Scan for the cell matching the given text and deliver its [x, y] coordinate at center. 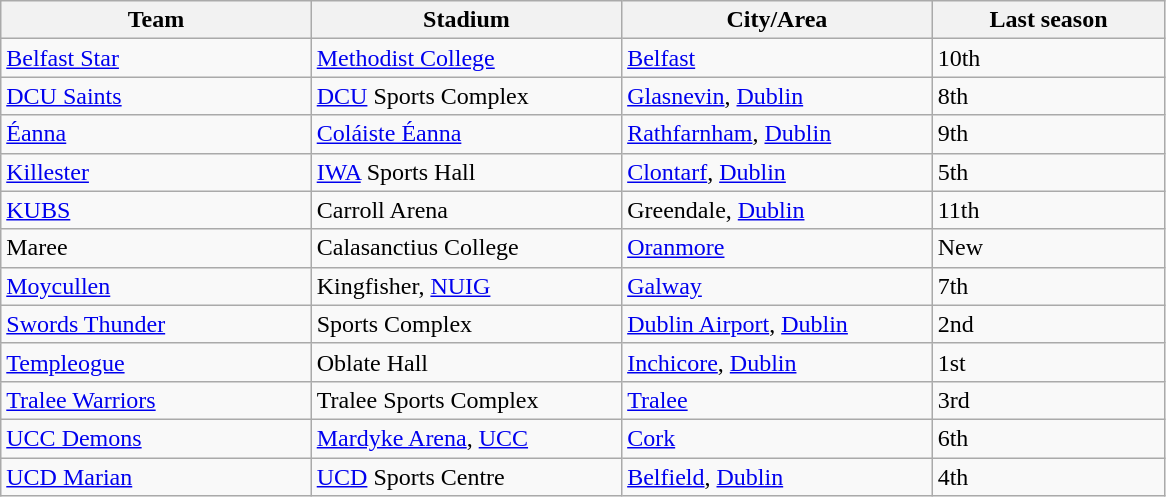
1st [1048, 362]
Belfast [777, 58]
Cork [777, 438]
Inchicore, Dublin [777, 362]
Dublin Airport, Dublin [777, 324]
New [1048, 248]
Mardyke Arena, UCC [466, 438]
Greendale, Dublin [777, 210]
6th [1048, 438]
Swords Thunder [156, 324]
UCC Demons [156, 438]
Team [156, 20]
Sports Complex [466, 324]
KUBS [156, 210]
Tralee [777, 400]
Templeogue [156, 362]
9th [1048, 134]
Oblate Hall [466, 362]
City/Area [777, 20]
Stadium [466, 20]
Calasanctius College [466, 248]
Tralee Warriors [156, 400]
Killester [156, 172]
Carroll Arena [466, 210]
Belfield, Dublin [777, 477]
DCU Saints [156, 96]
DCU Sports Complex [466, 96]
3rd [1048, 400]
Methodist College [466, 58]
Belfast Star [156, 58]
Rathfarnham, Dublin [777, 134]
4th [1048, 477]
UCD Sports Centre [466, 477]
Maree [156, 248]
Clontarf, Dublin [777, 172]
Kingfisher, NUIG [466, 286]
Galway [777, 286]
10th [1048, 58]
Oranmore [777, 248]
Moycullen [156, 286]
Coláiste Éanna [466, 134]
8th [1048, 96]
5th [1048, 172]
Tralee Sports Complex [466, 400]
7th [1048, 286]
IWA Sports Hall [466, 172]
Glasnevin, Dublin [777, 96]
Éanna [156, 134]
2nd [1048, 324]
11th [1048, 210]
UCD Marian [156, 477]
Last season [1048, 20]
